Return the [X, Y] coordinate for the center point of the cell that contains the specified text.  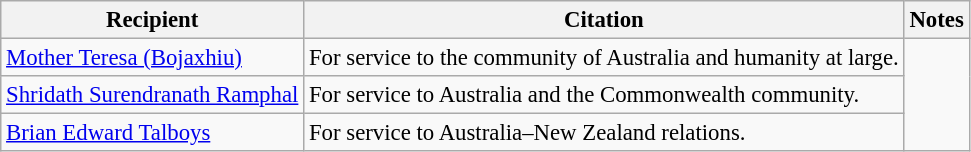
Mother Teresa (Bojaxhiu) [152, 58]
Shridath Surendranath Ramphal [152, 95]
For service to Australia and the Commonwealth community. [604, 95]
Citation [604, 20]
Recipient [152, 20]
For service to the community of Australia and humanity at large. [604, 58]
Notes [936, 20]
For service to Australia–New Zealand relations. [604, 133]
Brian Edward Talboys [152, 133]
